Provide the (x, y) coordinate of the cell's center where the given text is located.  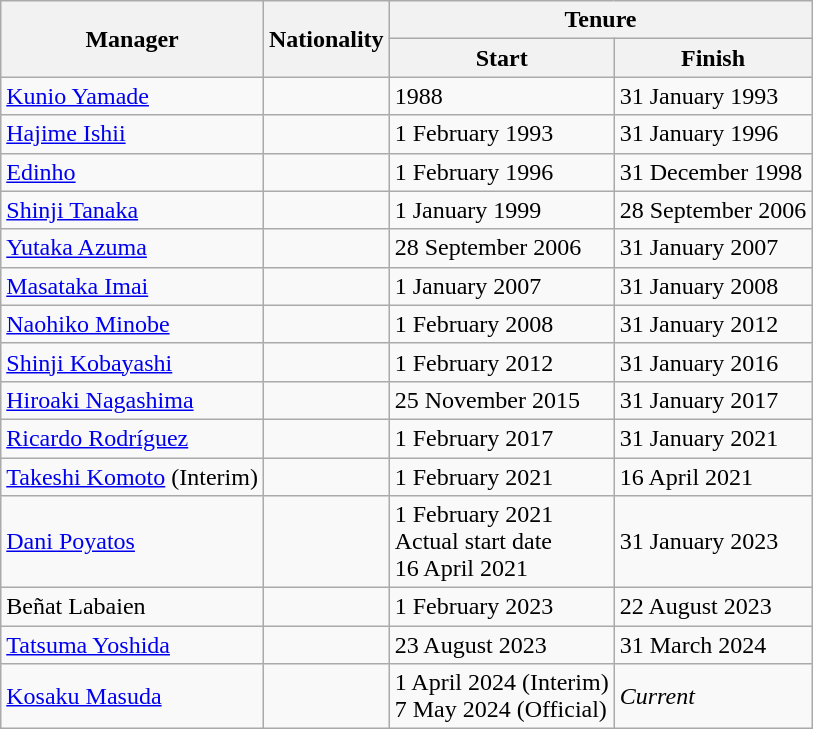
1 February 2017 (502, 438)
16 April 2021 (713, 477)
31 January 2008 (713, 286)
1 February 2012 (502, 362)
31 January 1993 (713, 96)
Naohiko Minobe (132, 324)
1 January 1999 (502, 210)
31 January 2023 (713, 542)
Start (502, 58)
22 August 2023 (713, 607)
31 January 2017 (713, 400)
Manager (132, 39)
31 January 2012 (713, 324)
Nationality (326, 39)
25 November 2015 (502, 400)
1 February 1993 (502, 134)
1 April 2024 (Interim)7 May 2024 (Official) (502, 696)
Tatsuma Yoshida (132, 645)
Current (713, 696)
Kosaku Masuda (132, 696)
Finish (713, 58)
1 February 1996 (502, 172)
Dani Poyatos (132, 542)
Hiroaki Nagashima (132, 400)
1988 (502, 96)
1 January 2007 (502, 286)
Kunio Yamade (132, 96)
Hajime Ishii (132, 134)
Tenure (600, 20)
Ricardo Rodríguez (132, 438)
31 December 1998 (713, 172)
Shinji Kobayashi (132, 362)
31 March 2024 (713, 645)
Shinji Tanaka (132, 210)
Yutaka Azuma (132, 248)
31 January 2021 (713, 438)
Beñat Labaien (132, 607)
Takeshi Komoto (Interim) (132, 477)
Edinho (132, 172)
1 February 2021Actual start date16 April 2021 (502, 542)
1 February 2008 (502, 324)
1 February 2023 (502, 607)
23 August 2023 (502, 645)
1 February 2021 (502, 477)
31 January 2016 (713, 362)
31 January 1996 (713, 134)
31 January 2007 (713, 248)
Masataka Imai (132, 286)
